Detect which cell encompasses the target text, then output its [X, Y] center coordinate. 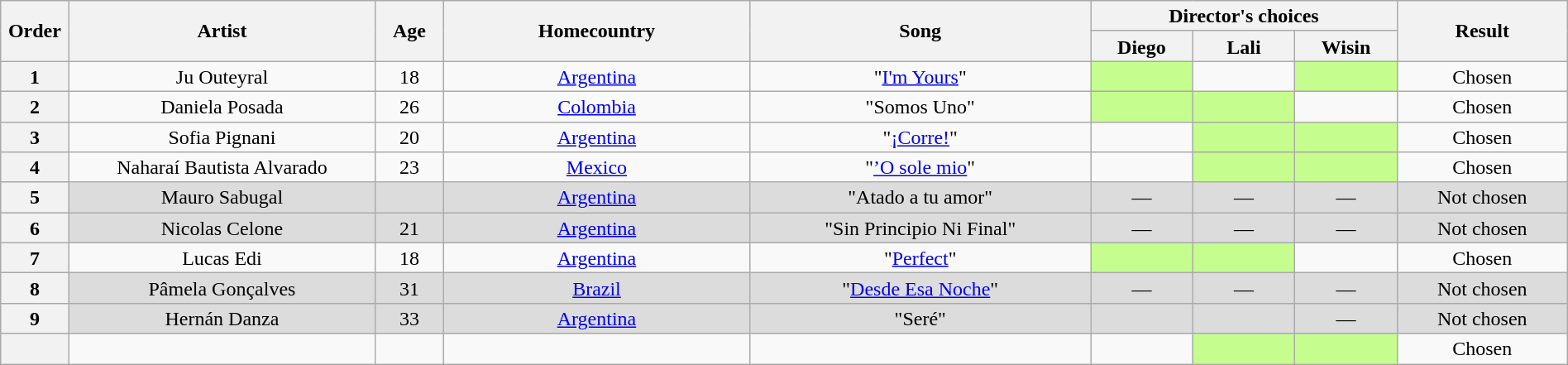
"Somos Uno" [920, 106]
Diego [1142, 46]
23 [409, 167]
Song [920, 31]
Pâmela Gonçalves [222, 288]
26 [409, 106]
Order [35, 31]
8 [35, 288]
"Seré" [920, 318]
Mexico [597, 167]
Naharaí Bautista Alvarado [222, 167]
Result [1482, 31]
1 [35, 76]
2 [35, 106]
Mauro Sabugal [222, 197]
Colombia [597, 106]
"’O sole mio" [920, 167]
Homecountry [597, 31]
33 [409, 318]
"Atado a tu amor" [920, 197]
Nicolas Celone [222, 228]
Wisin [1346, 46]
Hernán Danza [222, 318]
Lali [1244, 46]
"Perfect" [920, 258]
3 [35, 137]
"I'm Yours" [920, 76]
31 [409, 288]
9 [35, 318]
Lucas Edi [222, 258]
20 [409, 137]
Daniela Posada [222, 106]
Sofia Pignani [222, 137]
4 [35, 167]
21 [409, 228]
Artist [222, 31]
5 [35, 197]
Brazil [597, 288]
6 [35, 228]
Director's choices [1244, 17]
7 [35, 258]
"¡Corre!" [920, 137]
Ju Outeyral [222, 76]
"Desde Esa Noche" [920, 288]
Age [409, 31]
"Sin Principio Ni Final" [920, 228]
